For the text-containing cell, return its midpoint in [X, Y] coordinate format. 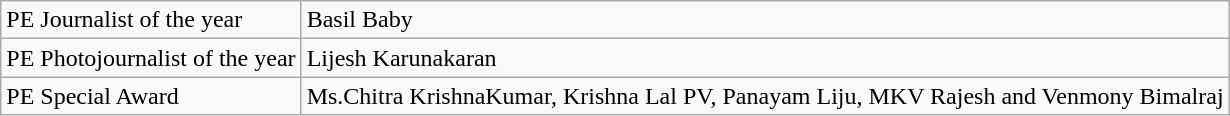
PE Special Award [151, 96]
PE Journalist of the year [151, 20]
Basil Baby [765, 20]
Lijesh Karunakaran [765, 58]
PE Photojournalist of the year [151, 58]
Ms.Chitra KrishnaKumar, Krishna Lal PV, Panayam Liju, MKV Rajesh and Venmony Bimalraj [765, 96]
